From the cell containing the given text, extract its center point as [X, Y] coordinate. 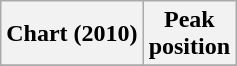
Chart (2010) [72, 34]
Peakposition [189, 34]
